For the text-containing cell, return its midpoint in [X, Y] coordinate format. 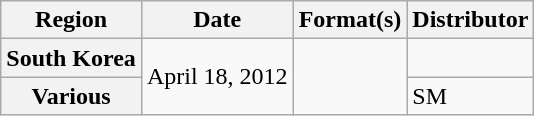
April 18, 2012 [217, 77]
Distributor [470, 20]
South Korea [72, 58]
SM [470, 96]
Various [72, 96]
Region [72, 20]
Format(s) [350, 20]
Date [217, 20]
